Find where the given text appears and provide that cell's center as [x, y] coordinate. 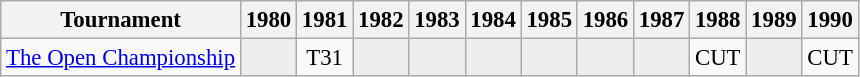
1987 [661, 20]
1981 [325, 20]
1990 [830, 20]
The Open Championship [121, 58]
T31 [325, 58]
1985 [549, 20]
1983 [437, 20]
1980 [268, 20]
1989 [774, 20]
1988 [718, 20]
1986 [605, 20]
1982 [381, 20]
Tournament [121, 20]
1984 [493, 20]
